Detect which cell encompasses the target text, then output its [X, Y] center coordinate. 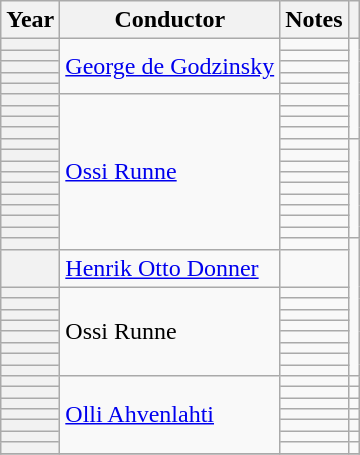
George de Godzinsky [170, 66]
Henrik Otto Donner [170, 268]
Year [30, 20]
Conductor [170, 20]
Olli Ahvenlahti [170, 414]
Notes [314, 20]
